Extract the [X, Y] coordinate from the center of the cell holding the provided text.  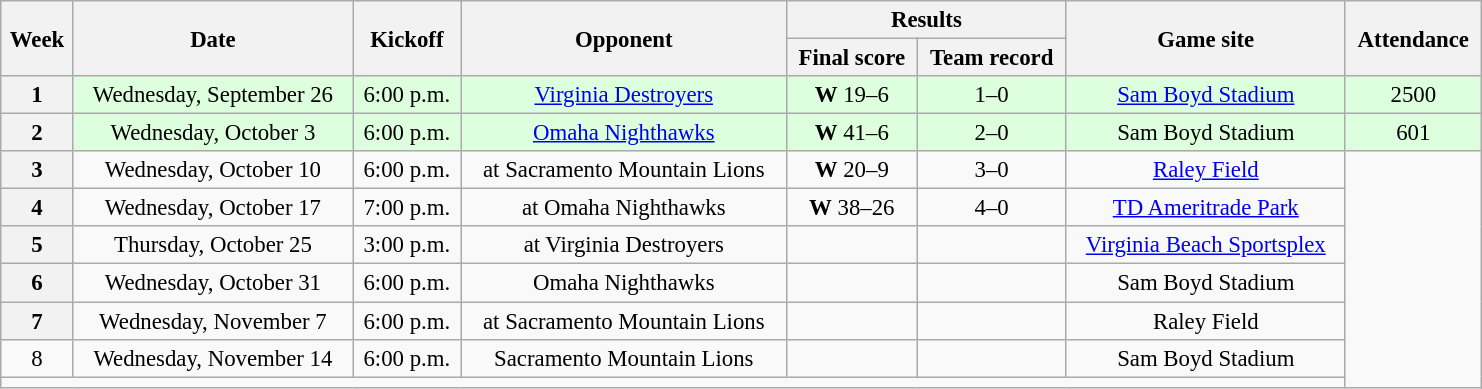
Virginia Beach Sportsplex [1206, 245]
Results [927, 20]
6 [37, 283]
Wednesday, November 14 [212, 358]
2500 [1413, 95]
7 [37, 321]
Wednesday, October 31 [212, 283]
at Virginia Destroyers [624, 245]
Wednesday, September 26 [212, 95]
Thursday, October 25 [212, 245]
3–0 [992, 170]
Attendance [1413, 38]
Wednesday, October 17 [212, 208]
Game site [1206, 38]
at Omaha Nighthawks [624, 208]
Sacramento Mountain Lions [624, 358]
Wednesday, October 3 [212, 133]
1–0 [992, 95]
5 [37, 245]
Kickoff [407, 38]
2–0 [992, 133]
4–0 [992, 208]
Wednesday, November 7 [212, 321]
Final score [852, 58]
4 [37, 208]
TD Ameritrade Park [1206, 208]
1 [37, 95]
Wednesday, October 10 [212, 170]
W 20–9 [852, 170]
W 19–6 [852, 95]
Virginia Destroyers [624, 95]
Team record [992, 58]
W 38–26 [852, 208]
7:00 p.m. [407, 208]
8 [37, 358]
Date [212, 38]
Week [37, 38]
Opponent [624, 38]
601 [1413, 133]
2 [37, 133]
3 [37, 170]
3:00 p.m. [407, 245]
W 41–6 [852, 133]
